Search for the cell housing the specified text and yield its (X, Y) center coordinate. 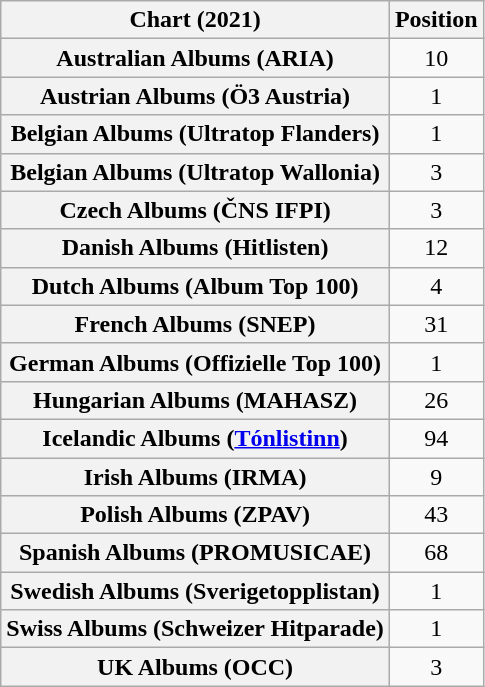
Icelandic Albums (Tónlistinn) (196, 438)
UK Albums (OCC) (196, 667)
Chart (2021) (196, 20)
68 (436, 553)
Czech Albums (ČNS IFPI) (196, 210)
Belgian Albums (Ultratop Flanders) (196, 134)
Danish Albums (Hitlisten) (196, 248)
Austrian Albums (Ö3 Austria) (196, 96)
Swiss Albums (Schweizer Hitparade) (196, 629)
Irish Albums (IRMA) (196, 477)
Belgian Albums (Ultratop Wallonia) (196, 172)
Position (436, 20)
31 (436, 324)
12 (436, 248)
4 (436, 286)
Swedish Albums (Sverigetopplistan) (196, 591)
Polish Albums (ZPAV) (196, 515)
German Albums (Offizielle Top 100) (196, 362)
Spanish Albums (PROMUSICAE) (196, 553)
9 (436, 477)
Hungarian Albums (MAHASZ) (196, 400)
Dutch Albums (Album Top 100) (196, 286)
94 (436, 438)
Australian Albums (ARIA) (196, 58)
43 (436, 515)
26 (436, 400)
10 (436, 58)
French Albums (SNEP) (196, 324)
